Locate the cell with the specified text and output its [x, y] center coordinate. 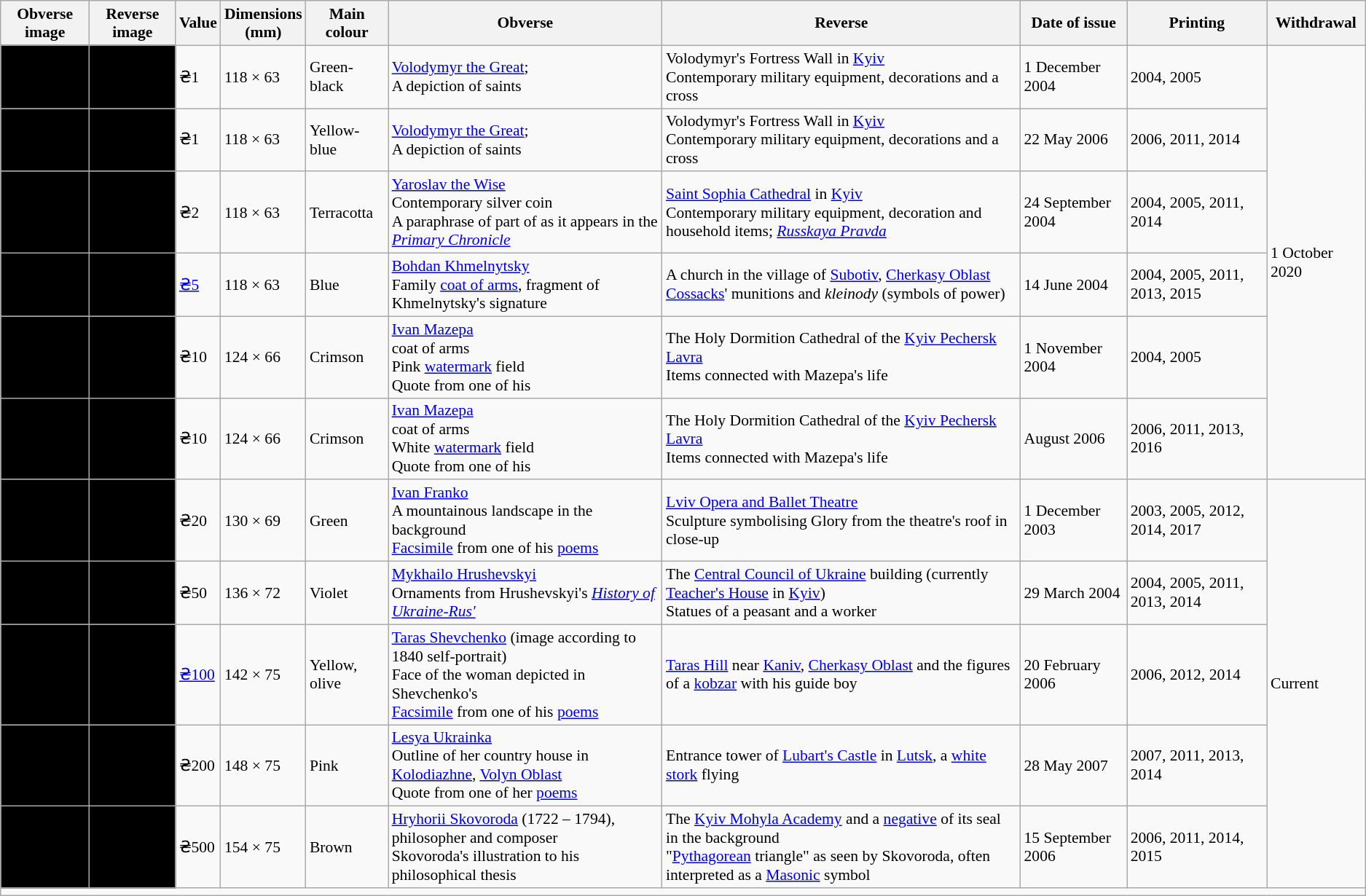
Reverse [841, 23]
Bohdan KhmelnytskyFamily coat of arms, fragment of Khmelnytsky's signature [525, 286]
Yaroslav the WiseContemporary silver coinA paraphrase of part of as it appears in the Primary Chronicle [525, 213]
₴200 [198, 766]
₴100 [198, 675]
20 February 2006 [1074, 675]
Terracotta [347, 213]
15 September 2006 [1074, 847]
28 May 2007 [1074, 766]
Brown [347, 847]
1 November 2004 [1074, 357]
Yellow-blue [347, 140]
August 2006 [1074, 439]
₴50 [198, 593]
1 December 2003 [1074, 521]
Main colour [347, 23]
₴5 [198, 286]
29 March 2004 [1074, 593]
Entrance tower of Lubart's Castle in Lutsk, a white stork flying [841, 766]
24 September 2004 [1074, 213]
Green [347, 521]
130 × 69 [264, 521]
The Central Council of Ukraine building (currently Teacher's House in Kyiv)Statues of a peasant and a worker [841, 593]
14 June 2004 [1074, 286]
2006, 2011, 2014, 2015 [1197, 847]
Green-black [347, 77]
2006, 2011, 2014 [1197, 140]
2007, 2011, 2013, 2014 [1197, 766]
Reverse image [133, 23]
Dimensions(mm) [264, 23]
₴2 [198, 213]
Ivan Mazepa coat of armsPink watermark fieldQuote from one of his [525, 357]
Mykhailo HrushevskyiOrnaments from Hrushevskyi's History of Ukraine-Rus' [525, 593]
Saint Sophia Cathedral in KyivContemporary military equipment, decoration and household items; Russkaya Pravda [841, 213]
2006, 2012, 2014 [1197, 675]
2004, 2005, 2011, 2013, 2015 [1197, 286]
A church in the village of Subotiv, Cherkasy OblastCossacks' munitions and kleinody (symbols of power) [841, 286]
Date of issue [1074, 23]
Hryhorii Skovoroda (1722 – 1794), philosopher and composerSkovoroda's illustration to his philosophical thesis [525, 847]
Obverse image [45, 23]
Obverse [525, 23]
Pink [347, 766]
Lesya UkrainkaOutline of her country house in Kolodiazhne, Volyn OblastQuote from one of her poems [525, 766]
142 × 75 [264, 675]
Taras Hill near Kaniv, Cherkasy Oblast and the figures of a kobzar with his guide boy [841, 675]
Withdrawal [1316, 23]
Current [1316, 685]
Lviv Opera and Ballet TheatreSculpture symbolising Glory from the theatre's roof in close-up [841, 521]
₴20 [198, 521]
136 × 72 [264, 593]
1 October 2020 [1316, 262]
148 × 75 [264, 766]
2003, 2005, 2012, 2014, 2017 [1197, 521]
22 May 2006 [1074, 140]
2006, 2011, 2013, 2016 [1197, 439]
1 December 2004 [1074, 77]
Ivan Mazepa coat of armsWhite watermark fieldQuote from one of his [525, 439]
₴500 [198, 847]
2004, 2005, 2011, 2014 [1197, 213]
Value [198, 23]
154 × 75 [264, 847]
2004, 2005, 2011, 2013, 2014 [1197, 593]
Violet [347, 593]
Blue [347, 286]
Taras Shevchenko (image according to 1840 self-portrait)Face of the woman depicted in Shevchenko's Facsimile from one of his poems [525, 675]
Yellow, olive [347, 675]
Ivan FrankoA mountainous landscape in the backgroundFacsimile from one of his poems [525, 521]
Printing [1197, 23]
